Detect which cell encompasses the target text, then output its [x, y] center coordinate. 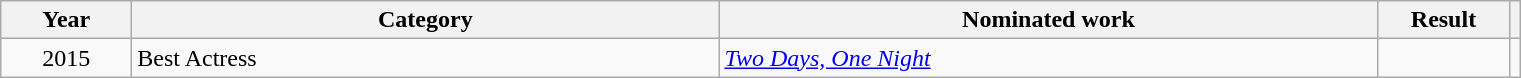
Year [66, 20]
Result [1444, 20]
Best Actress [426, 58]
Two Days, One Night [1048, 58]
Category [426, 20]
2015 [66, 58]
Nominated work [1048, 20]
